Scan for the cell matching the given text and deliver its (x, y) coordinate at center. 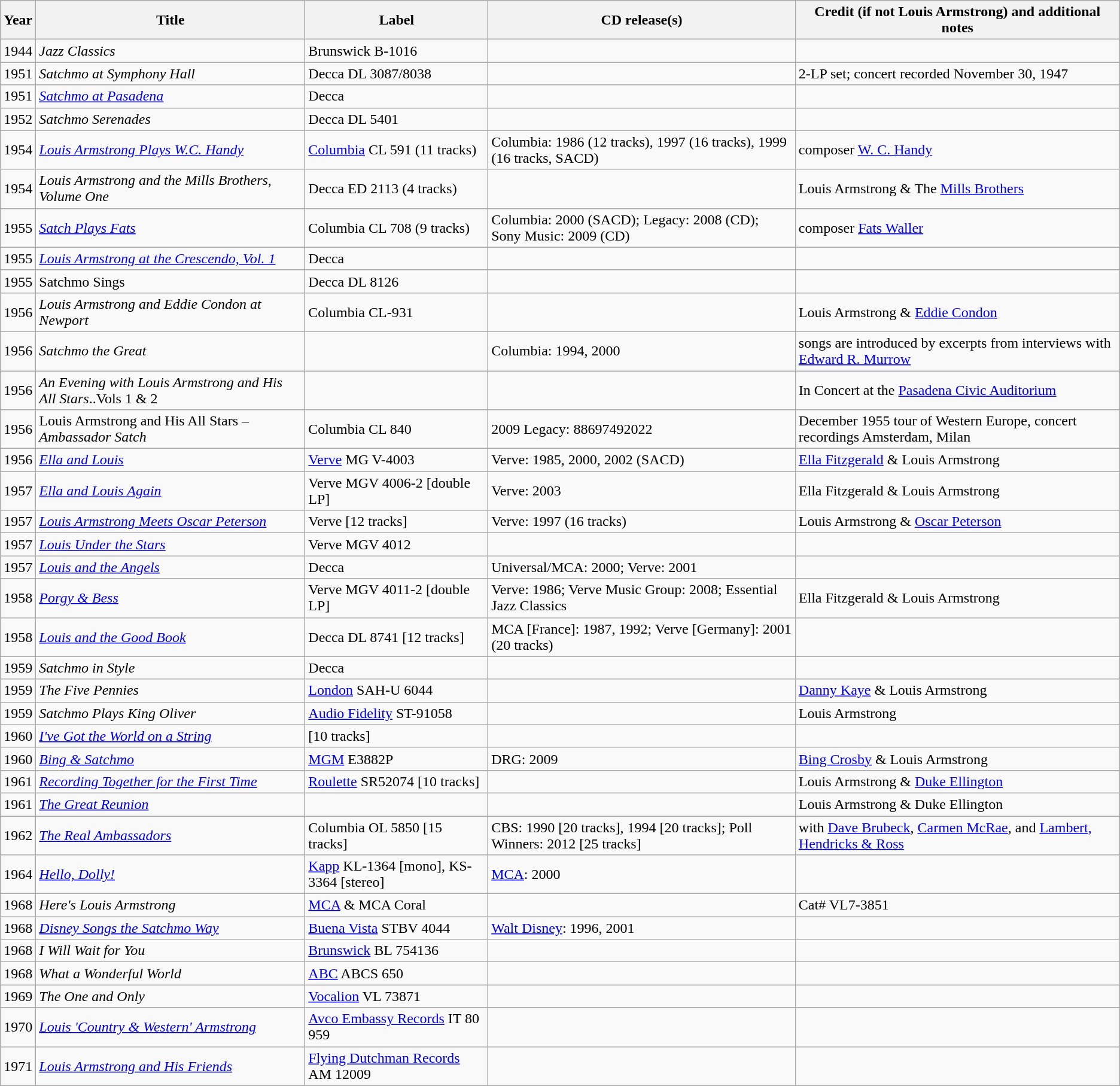
Louis Armstrong and His Friends (171, 1066)
MGM E3882P (397, 759)
Brunswick BL 754136 (397, 951)
Hello, Dolly! (171, 875)
Louis Armstrong (957, 713)
I Will Wait for You (171, 951)
Louis Armstrong & Oscar Peterson (957, 522)
1970 (18, 1027)
Decca DL 5401 (397, 119)
Verve MGV 4006-2 [double LP] (397, 491)
Louis Armstrong and Eddie Condon at Newport (171, 312)
MCA [France]: 1987, 1992; Verve [Germany]: 2001 (20 tracks) (642, 637)
composer W. C. Handy (957, 150)
Columbia: 1986 (12 tracks), 1997 (16 tracks), 1999 (16 tracks, SACD) (642, 150)
Verve: 1986; Verve Music Group: 2008; Essential Jazz Classics (642, 598)
Audio Fidelity ST-91058 (397, 713)
Walt Disney: 1996, 2001 (642, 928)
Louis Armstrong and His All Stars –Ambassador Satch (171, 430)
Satch Plays Fats (171, 227)
Avco Embassy Records IT 80 959 (397, 1027)
An Evening with Louis Armstrong and His All Stars..Vols 1 & 2 (171, 390)
songs are introduced by excerpts from interviews with Edward R. Murrow (957, 351)
Porgy & Bess (171, 598)
Satchmo the Great (171, 351)
composer Fats Waller (957, 227)
Decca DL 8741 [12 tracks] (397, 637)
1944 (18, 51)
Verve MGV 4012 (397, 544)
Satchmo Sings (171, 281)
In Concert at the Pasadena Civic Auditorium (957, 390)
Danny Kaye & Louis Armstrong (957, 690)
Bing & Satchmo (171, 759)
[10 tracks] (397, 736)
with Dave Brubeck, Carmen McRae, and Lambert, Hendricks & Ross (957, 835)
Disney Songs the Satchmo Way (171, 928)
Year (18, 20)
Satchmo in Style (171, 668)
Satchmo at Symphony Hall (171, 74)
Louis Armstrong Plays W.C. Handy (171, 150)
DRG: 2009 (642, 759)
Satchmo at Pasadena (171, 96)
ABC ABCS 650 (397, 974)
The Real Ambassadors (171, 835)
I've Got the World on a String (171, 736)
Vocalion VL 73871 (397, 996)
Columbia: 1994, 2000 (642, 351)
Recording Together for the First Time (171, 781)
Label (397, 20)
Louis 'Country & Western' Armstrong (171, 1027)
Louis Armstrong & Eddie Condon (957, 312)
Universal/MCA: 2000; Verve: 2001 (642, 567)
Ella and Louis (171, 460)
Satchmo Plays King Oliver (171, 713)
Louis Armstrong at the Crescendo, Vol. 1 (171, 258)
1964 (18, 875)
Jazz Classics (171, 51)
Decca DL 8126 (397, 281)
1962 (18, 835)
Satchmo Serenades (171, 119)
Louis and the Good Book (171, 637)
What a Wonderful World (171, 974)
Louis and the Angels (171, 567)
Credit (if not Louis Armstrong) and additional notes (957, 20)
Verve MGV 4011-2 [double LP] (397, 598)
Louis Armstrong Meets Oscar Peterson (171, 522)
CD release(s) (642, 20)
Columbia CL 591 (11 tracks) (397, 150)
The Five Pennies (171, 690)
The One and Only (171, 996)
Columbia CL-931 (397, 312)
Title (171, 20)
Ella and Louis Again (171, 491)
The Great Reunion (171, 804)
MCA & MCA Coral (397, 905)
Brunswick B-1016 (397, 51)
Bing Crosby & Louis Armstrong (957, 759)
Kapp KL-1364 [mono], KS-3364 [stereo] (397, 875)
2009 Legacy: 88697492022 (642, 430)
December 1955 tour of Western Europe, concert recordings Amsterdam, Milan (957, 430)
MCA: 2000 (642, 875)
Decca DL 3087/8038 (397, 74)
1952 (18, 119)
Flying Dutchman Records AM 12009 (397, 1066)
Verve [12 tracks] (397, 522)
Columbia OL 5850 [15 tracks] (397, 835)
Columbia CL 708 (9 tracks) (397, 227)
Verve: 1985, 2000, 2002 (SACD) (642, 460)
Verve: 2003 (642, 491)
Louis Armstrong and the Mills Brothers, Volume One (171, 189)
Verve: 1997 (16 tracks) (642, 522)
Verve MG V-4003 (397, 460)
Louis Armstrong & The Mills Brothers (957, 189)
2-LP set; concert recorded November 30, 1947 (957, 74)
Columbia: 2000 (SACD); Legacy: 2008 (CD); Sony Music: 2009 (CD) (642, 227)
Louis Under the Stars (171, 544)
1969 (18, 996)
Roulette SR52074 [10 tracks] (397, 781)
CBS: 1990 [20 tracks], 1994 [20 tracks]; Poll Winners: 2012 [25 tracks] (642, 835)
Columbia CL 840 (397, 430)
Cat# VL7-3851 (957, 905)
Decca ED 2113 (4 tracks) (397, 189)
Buena Vista STBV 4044 (397, 928)
London SAH-U 6044 (397, 690)
Here's Louis Armstrong (171, 905)
1971 (18, 1066)
